Provide the (x, y) coordinate of the cell's center where the given text is located.  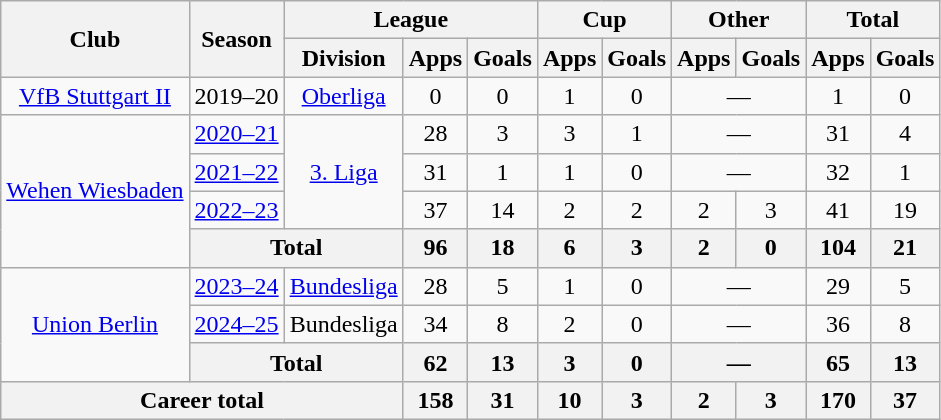
Cup (604, 20)
96 (435, 248)
Career total (202, 400)
2022–23 (236, 210)
Club (95, 39)
158 (435, 400)
19 (905, 210)
2020–21 (236, 134)
Oberliga (344, 96)
Union Berlin (95, 324)
14 (503, 210)
34 (435, 324)
41 (838, 210)
Season (236, 39)
Other (739, 20)
4 (905, 134)
21 (905, 248)
League (410, 20)
29 (838, 286)
3. Liga (344, 172)
170 (838, 400)
2019–20 (236, 96)
Division (344, 58)
Wehen Wiesbaden (95, 191)
2023–24 (236, 286)
32 (838, 172)
18 (503, 248)
65 (838, 362)
VfB Stuttgart II (95, 96)
10 (569, 400)
104 (838, 248)
62 (435, 362)
6 (569, 248)
2021–22 (236, 172)
2024–25 (236, 324)
36 (838, 324)
